Provide the (x, y) coordinate of the cell's center where the given text is located.  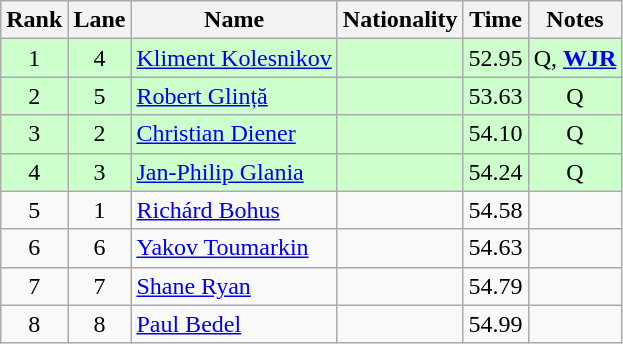
53.63 (496, 96)
Notes (575, 20)
54.10 (496, 134)
54.63 (496, 248)
Paul Bedel (234, 324)
54.24 (496, 172)
Robert Glință (234, 96)
Yakov Toumarkin (234, 248)
52.95 (496, 58)
54.58 (496, 210)
Time (496, 20)
Kliment Kolesnikov (234, 58)
Shane Ryan (234, 286)
Q, WJR (575, 58)
Lane (100, 20)
54.99 (496, 324)
Christian Diener (234, 134)
Rank (34, 20)
54.79 (496, 286)
Nationality (400, 20)
Jan-Philip Glania (234, 172)
Richárd Bohus (234, 210)
Name (234, 20)
